Extract the (x, y) coordinate from the center of the cell holding the provided text.  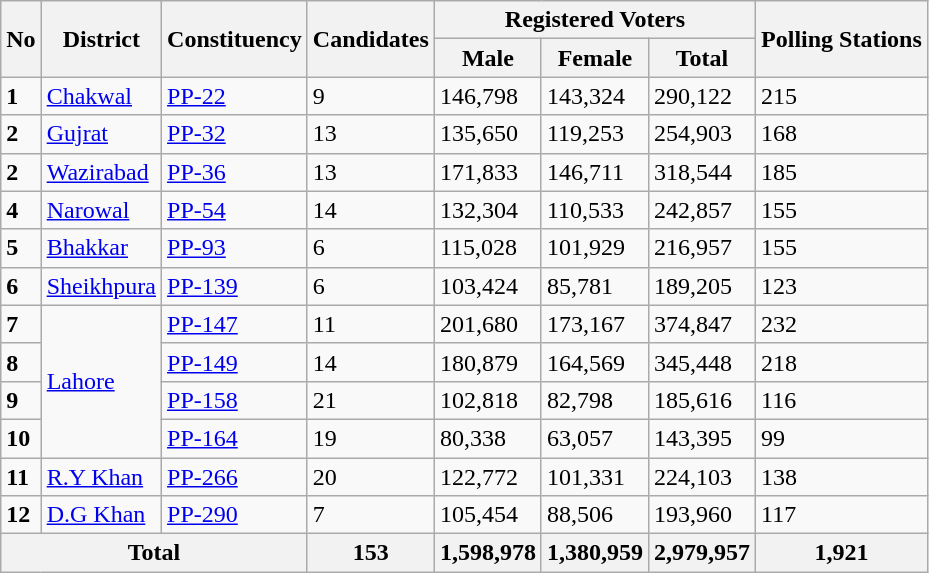
PP-266 (235, 477)
Polling Stations (842, 39)
374,847 (702, 324)
101,929 (594, 248)
PP-32 (235, 134)
171,833 (488, 172)
Female (594, 58)
122,772 (488, 477)
193,960 (702, 515)
80,338 (488, 438)
135,650 (488, 134)
Bhakkar (101, 248)
110,533 (594, 210)
290,122 (702, 96)
168 (842, 134)
173,167 (594, 324)
Sheikhpura (101, 286)
218 (842, 362)
185,616 (702, 400)
PP-290 (235, 515)
164,569 (594, 362)
185 (842, 172)
PP-164 (235, 438)
138 (842, 477)
Registered Voters (594, 20)
117 (842, 515)
143,324 (594, 96)
1,380,959 (594, 553)
19 (370, 438)
1,921 (842, 553)
153 (370, 553)
2,979,957 (702, 553)
4 (21, 210)
116 (842, 400)
Wazirabad (101, 172)
1,598,978 (488, 553)
105,454 (488, 515)
20 (370, 477)
132,304 (488, 210)
345,448 (702, 362)
146,798 (488, 96)
21 (370, 400)
1 (21, 96)
Constituency (235, 39)
5 (21, 248)
85,781 (594, 286)
143,395 (702, 438)
232 (842, 324)
101,331 (594, 477)
99 (842, 438)
201,680 (488, 324)
Lahore (101, 381)
PP-158 (235, 400)
PP-149 (235, 362)
12 (21, 515)
189,205 (702, 286)
216,957 (702, 248)
Gujrat (101, 134)
Male (488, 58)
318,544 (702, 172)
103,424 (488, 286)
Narowal (101, 210)
No (21, 39)
R.Y Khan (101, 477)
215 (842, 96)
PP-147 (235, 324)
Candidates (370, 39)
224,103 (702, 477)
PP-36 (235, 172)
115,028 (488, 248)
123 (842, 286)
PP-22 (235, 96)
PP-54 (235, 210)
8 (21, 362)
10 (21, 438)
119,253 (594, 134)
63,057 (594, 438)
242,857 (702, 210)
PP-93 (235, 248)
88,506 (594, 515)
D.G Khan (101, 515)
PP-139 (235, 286)
District (101, 39)
180,879 (488, 362)
102,818 (488, 400)
146,711 (594, 172)
82,798 (594, 400)
Chakwal (101, 96)
254,903 (702, 134)
